Pinpoint the cell where the given text exists, returning its [x, y] midpoint coordinate. 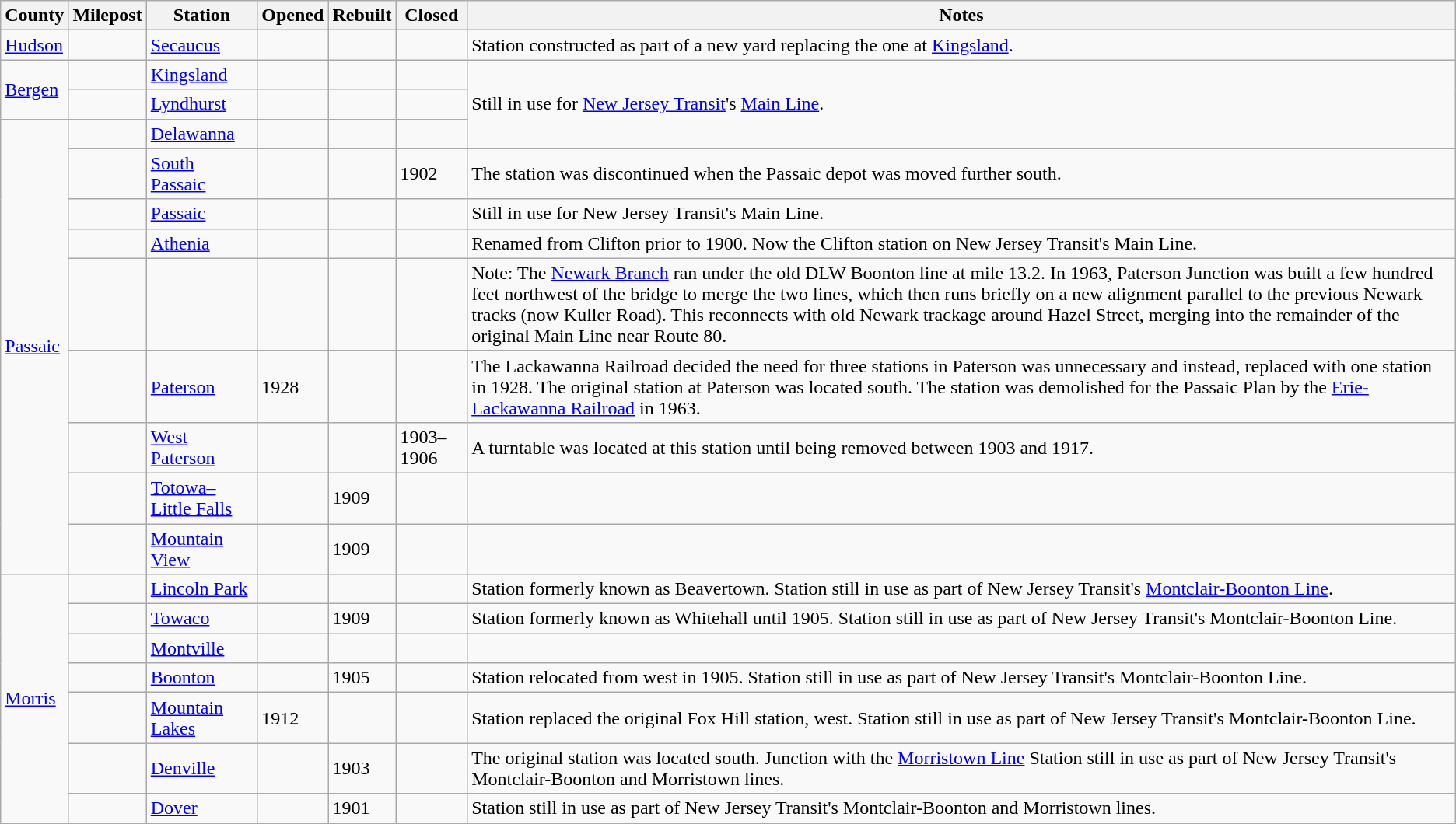
Secaucus [202, 45]
Boonton [202, 678]
1928 [292, 386]
Kingsland [202, 75]
1902 [432, 174]
Towaco [202, 619]
Closed [432, 16]
Montville [202, 648]
Milepost [107, 16]
Station still in use as part of New Jersey Transit's Montclair-Boonton and Morristown lines. [961, 808]
1905 [362, 678]
The station was discontinued when the Passaic depot was moved further south. [961, 174]
Station [202, 16]
1912 [292, 718]
A turntable was located at this station until being removed between 1903 and 1917. [961, 448]
South Passaic [202, 174]
1903–1906 [432, 448]
Athenia [202, 243]
Mountain View [202, 549]
Bergen [34, 89]
Lincoln Park [202, 589]
Denville [202, 768]
Totowa–Little Falls [202, 498]
1901 [362, 808]
Renamed from Clifton prior to 1900. Now the Clifton station on New Jersey Transit's Main Line. [961, 243]
West Paterson [202, 448]
Morris [34, 699]
Paterson [202, 386]
Hudson [34, 45]
Opened [292, 16]
Station constructed as part of a new yard replacing the one at Kingsland. [961, 45]
Notes [961, 16]
Rebuilt [362, 16]
Delawanna [202, 134]
Station replaced the original Fox Hill station, west. Station still in use as part of New Jersey Transit's Montclair-Boonton Line. [961, 718]
Station formerly known as Whitehall until 1905. Station still in use as part of New Jersey Transit's Montclair-Boonton Line. [961, 619]
County [34, 16]
Station formerly known as Beavertown. Station still in use as part of New Jersey Transit's Montclair-Boonton Line. [961, 589]
Dover [202, 808]
Lyndhurst [202, 104]
1903 [362, 768]
Station relocated from west in 1905. Station still in use as part of New Jersey Transit's Montclair-Boonton Line. [961, 678]
Mountain Lakes [202, 718]
